Capture the cell that displays the provided text and extract its (X, Y) central coordinate. 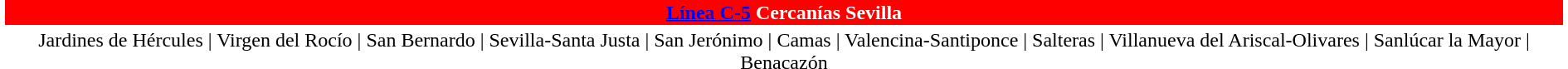
Línea C-5 Cercanías Sevilla (784, 12)
